Provide the [x, y] coordinate of the cell's center where the given text is located.  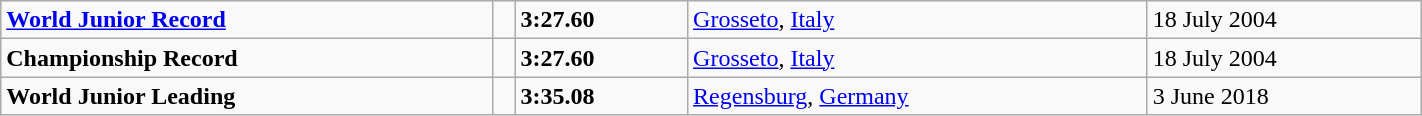
3 June 2018 [1284, 96]
World Junior Record [247, 20]
World Junior Leading [247, 96]
3:35.08 [602, 96]
Championship Record [247, 58]
Regensburg, Germany [918, 96]
